Provide the (x, y) coordinate of the cell's center where the given text is located.  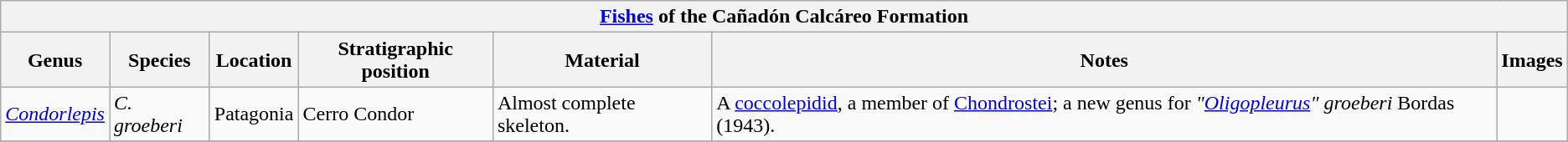
Condorlepis (55, 114)
Genus (55, 60)
Location (254, 60)
Cerro Condor (395, 114)
A coccolepidid, a member of Chondrostei; a new genus for "Oligopleurus" groeberi Bordas (1943). (1104, 114)
Species (159, 60)
Almost complete skeleton. (601, 114)
Patagonia (254, 114)
Stratigraphic position (395, 60)
Material (601, 60)
Fishes of the Cañadón Calcáreo Formation (784, 17)
C. groeberi (159, 114)
Notes (1104, 60)
Images (1532, 60)
